Return (x, y) of the center of cell containing provided text 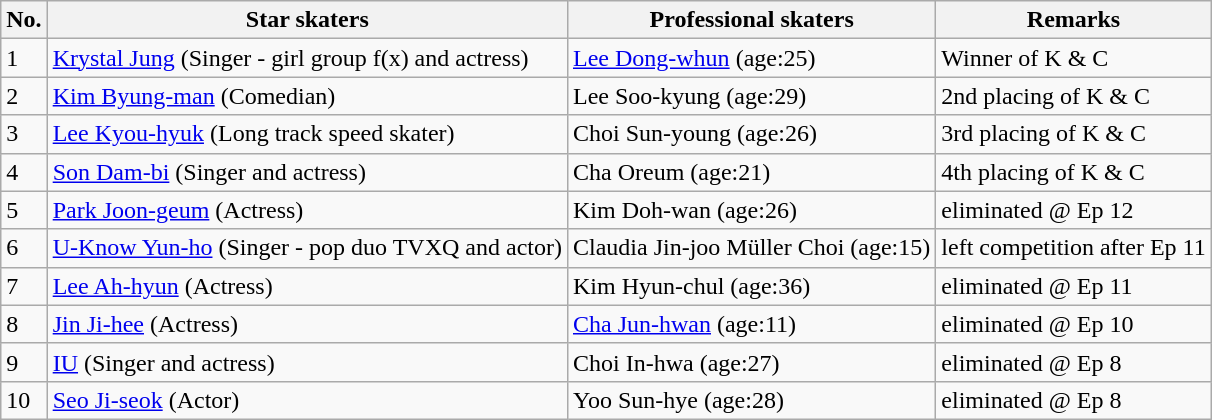
Claudia Jin-joo Müller Choi (age:15) (751, 248)
Kim Doh-wan (age:26) (751, 210)
Lee Kyou-hyuk (Long track speed skater) (307, 134)
Krystal Jung (Singer - girl group f(x) and actress) (307, 58)
10 (24, 400)
U-Know Yun-ho (Singer - pop duo TVXQ and actor) (307, 248)
Winner of K & C (1074, 58)
Son Dam-bi (Singer and actress) (307, 172)
4 (24, 172)
eliminated @ Ep 10 (1074, 324)
Lee Soo-kyung (age:29) (751, 96)
3rd placing of K & C (1074, 134)
eliminated @ Ep 12 (1074, 210)
Kim Byung-man (Comedian) (307, 96)
9 (24, 362)
Choi In-hwa (age:27) (751, 362)
Kim Hyun-chul (age:36) (751, 286)
1 (24, 58)
2nd placing of K & C (1074, 96)
Seo Ji-seok (Actor) (307, 400)
Lee Dong-whun (age:25) (751, 58)
5 (24, 210)
eliminated @ Ep 11 (1074, 286)
Lee Ah-hyun (Actress) (307, 286)
Cha Jun-hwan (age:11) (751, 324)
IU (Singer and actress) (307, 362)
Jin Ji-hee (Actress) (307, 324)
Park Joon-geum (Actress) (307, 210)
6 (24, 248)
Choi Sun-young (age:26) (751, 134)
3 (24, 134)
left competition after Ep 11 (1074, 248)
Professional skaters (751, 20)
7 (24, 286)
2 (24, 96)
Remarks (1074, 20)
8 (24, 324)
No. (24, 20)
Star skaters (307, 20)
Cha Oreum (age:21) (751, 172)
4th placing of K & C (1074, 172)
Yoo Sun-hye (age:28) (751, 400)
